For the text-containing cell, return its midpoint in (x, y) coordinate format. 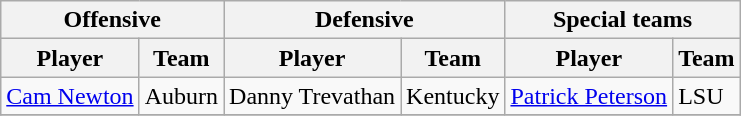
Special teams (622, 20)
Defensive (364, 20)
Auburn (181, 96)
Patrick Peterson (589, 96)
LSU (707, 96)
Cam Newton (70, 96)
Kentucky (453, 96)
Offensive (112, 20)
Danny Trevathan (312, 96)
